Pinpoint the cell where the given text exists, returning its [X, Y] midpoint coordinate. 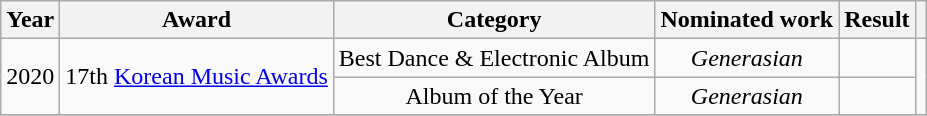
Album of the Year [494, 96]
2020 [30, 77]
Nominated work [747, 20]
Result [877, 20]
Award [196, 20]
Category [494, 20]
17th Korean Music Awards [196, 77]
Year [30, 20]
Best Dance & Electronic Album [494, 58]
